Search for the cell housing the specified text and yield its (X, Y) center coordinate. 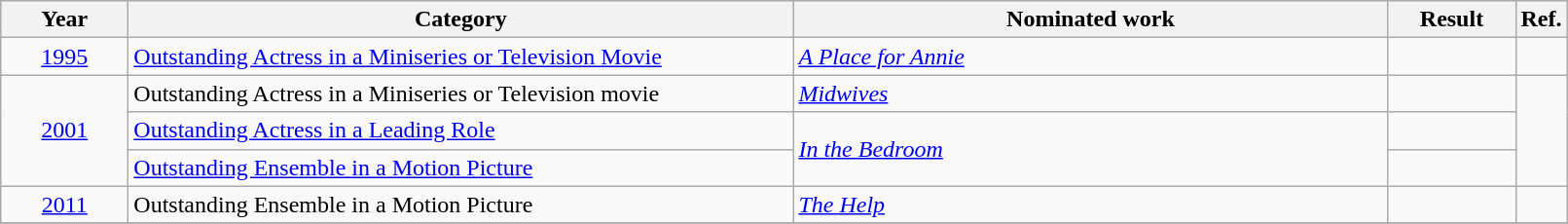
Outstanding Actress in a Leading Role (461, 131)
2001 (64, 131)
Year (64, 19)
Outstanding Actress in a Miniseries or Television Movie (461, 56)
Result (1452, 19)
Ref. (1542, 19)
Category (461, 19)
Nominated work (1090, 19)
In the Bedroom (1090, 149)
The Help (1090, 205)
1995 (64, 56)
2011 (64, 205)
Midwives (1090, 93)
A Place for Annie (1090, 56)
Outstanding Actress in a Miniseries or Television movie (461, 93)
